Capture the cell that displays the provided text and extract its (X, Y) central coordinate. 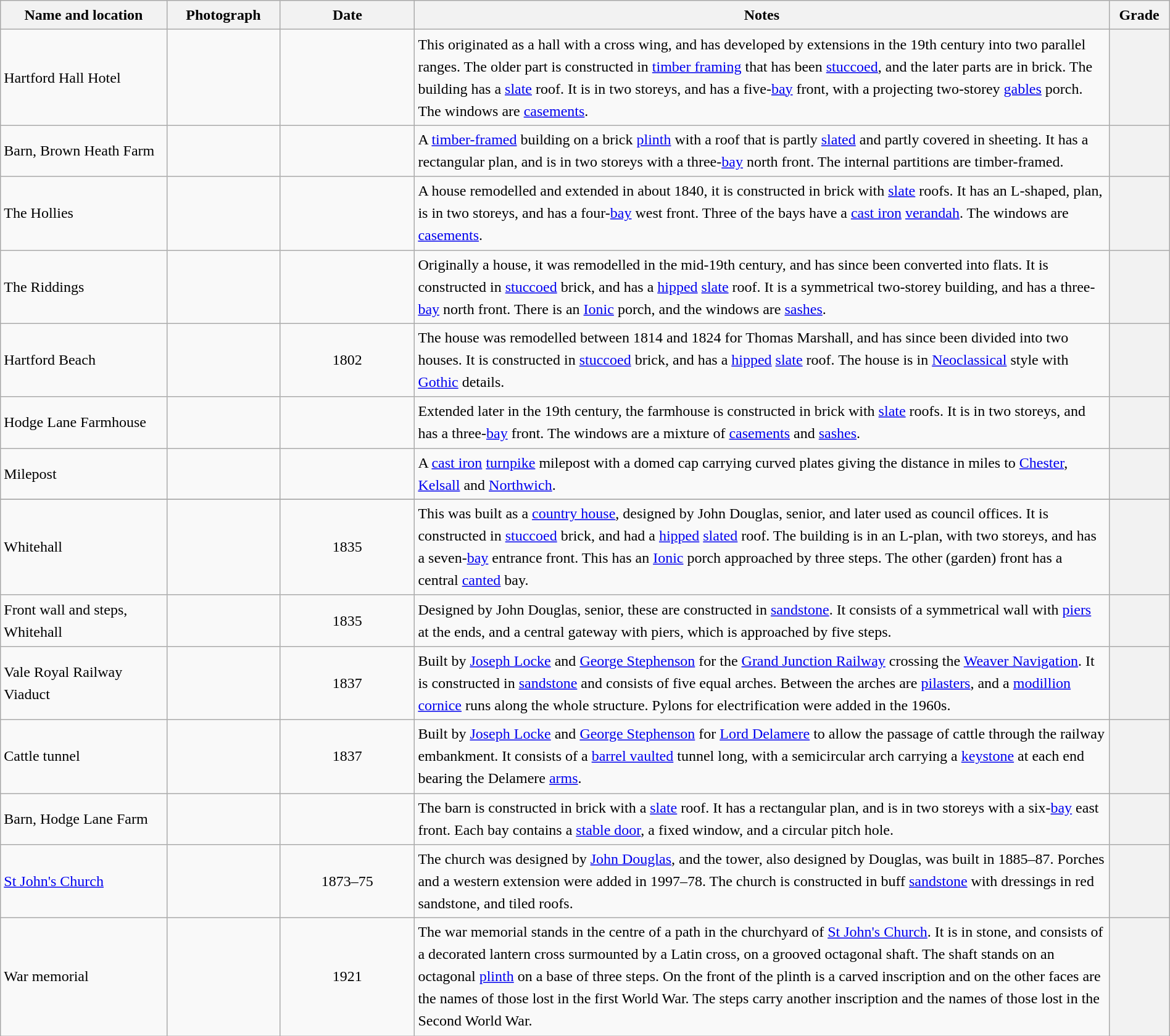
The Hollies (84, 213)
Milepost (84, 474)
Barn, Hodge Lane Farm (84, 819)
Name and location (84, 15)
The Riddings (84, 286)
1802 (347, 360)
Photograph (223, 15)
Hartford Beach (84, 360)
1873–75 (347, 881)
Hartford Hall Hotel (84, 78)
Front wall and steps, Whitehall (84, 621)
Whitehall (84, 547)
Grade (1139, 15)
Notes (761, 15)
1921 (347, 977)
Date (347, 15)
A cast iron turnpike milepost with a domed cap carrying curved plates giving the distance in miles to Chester, Kelsall and Northwich. (761, 474)
War memorial (84, 977)
Cattle tunnel (84, 756)
St John's Church (84, 881)
Vale Royal Railway Viaduct (84, 682)
Barn, Brown Heath Farm (84, 151)
Hodge Lane Farmhouse (84, 422)
